From the cell containing the given text, extract its center point as [X, Y] coordinate. 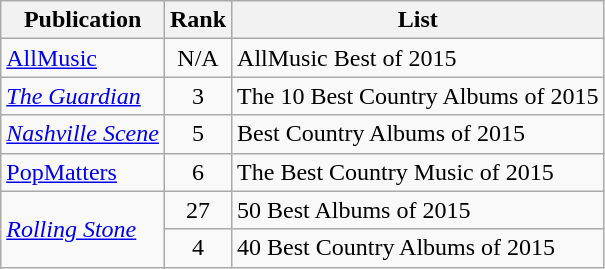
AllMusic Best of 2015 [418, 58]
5 [198, 134]
6 [198, 172]
AllMusic [83, 58]
The Guardian [83, 96]
The Best Country Music of 2015 [418, 172]
27 [198, 210]
4 [198, 248]
3 [198, 96]
40 Best Country Albums of 2015 [418, 248]
The 10 Best Country Albums of 2015 [418, 96]
N/A [198, 58]
Nashville Scene [83, 134]
50 Best Albums of 2015 [418, 210]
Rolling Stone [83, 229]
Best Country Albums of 2015 [418, 134]
Rank [198, 20]
PopMatters [83, 172]
List [418, 20]
Publication [83, 20]
